Search for the cell housing the specified text and yield its (X, Y) center coordinate. 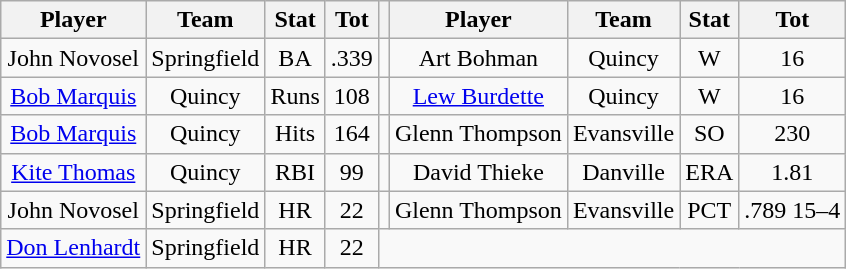
Art Bohman (478, 58)
ERA (710, 172)
Don Lenhardt (74, 248)
Lew Burdette (478, 96)
SO (710, 134)
David Thieke (478, 172)
BA (295, 58)
.789 15–4 (792, 210)
Danville (623, 172)
164 (352, 134)
.339 (352, 58)
99 (352, 172)
Kite Thomas (74, 172)
Runs (295, 96)
108 (352, 96)
Hits (295, 134)
PCT (710, 210)
RBI (295, 172)
1.81 (792, 172)
230 (792, 134)
